Pinpoint the cell where the given text exists, returning its [x, y] midpoint coordinate. 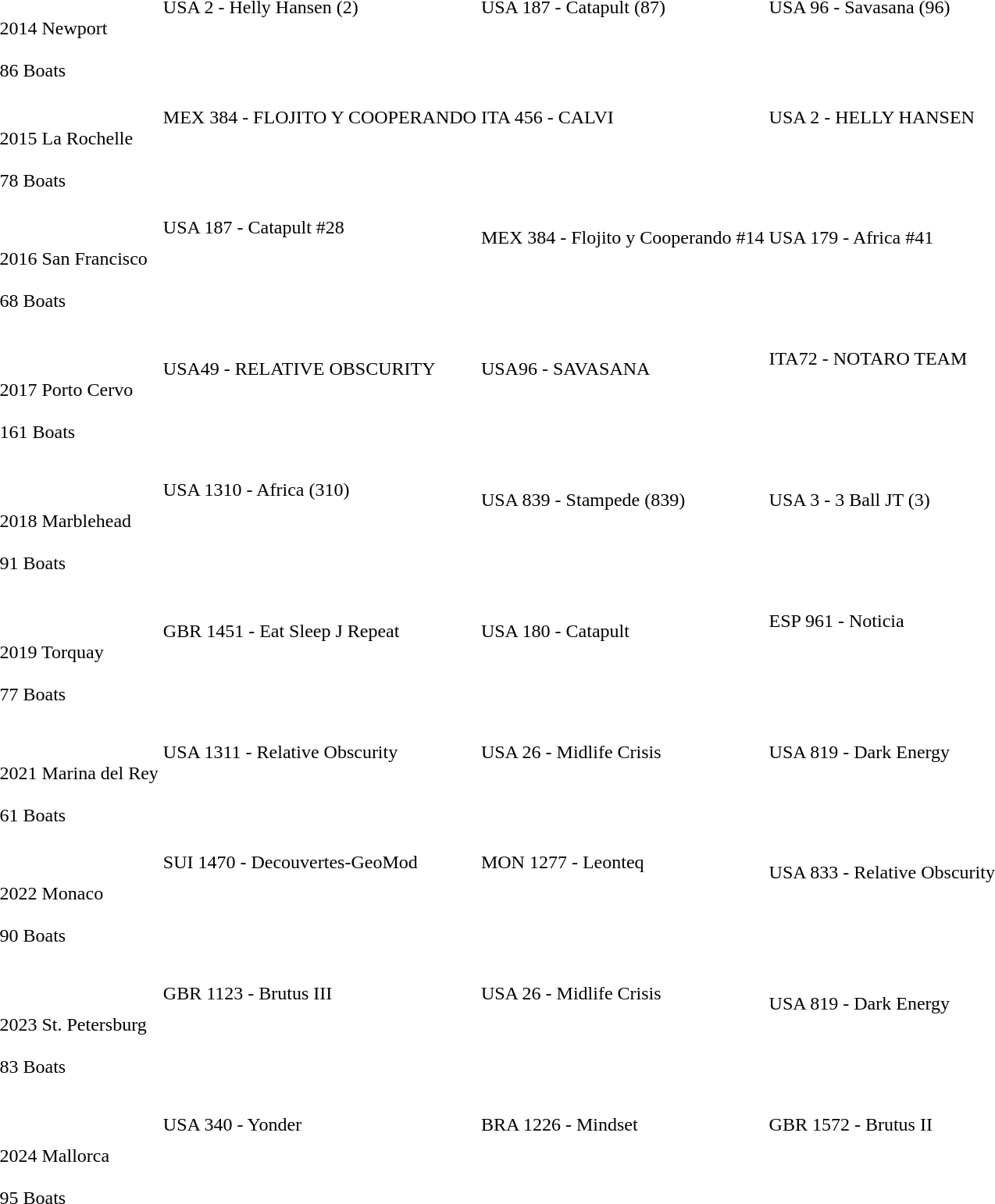
USA 187 - Catapult #28 [319, 280]
USA 1310 - Africa (310) [319, 542]
ITA 456 - CALVI [622, 159]
GBR 1451 - Eat Sleep J Repeat [319, 673]
MEX 384 - Flojito y Cooperando #14 [622, 280]
MON 1277 - Leonteq [622, 915]
SUI 1470 - Decouvertes-GeoMod [319, 915]
USA 1311 - Relative Obscurity [319, 794]
GBR 1123 - Brutus III [319, 1046]
USA 180 - Catapult [622, 673]
USA49 - RELATIVE OBSCURITY [319, 411]
USA 839 - Stampede (839) [622, 542]
USA96 - SAVASANA [622, 411]
MEX 384 - FLOJITO Y COOPERANDO [319, 159]
